For the text-containing cell, return its midpoint in (X, Y) coordinate format. 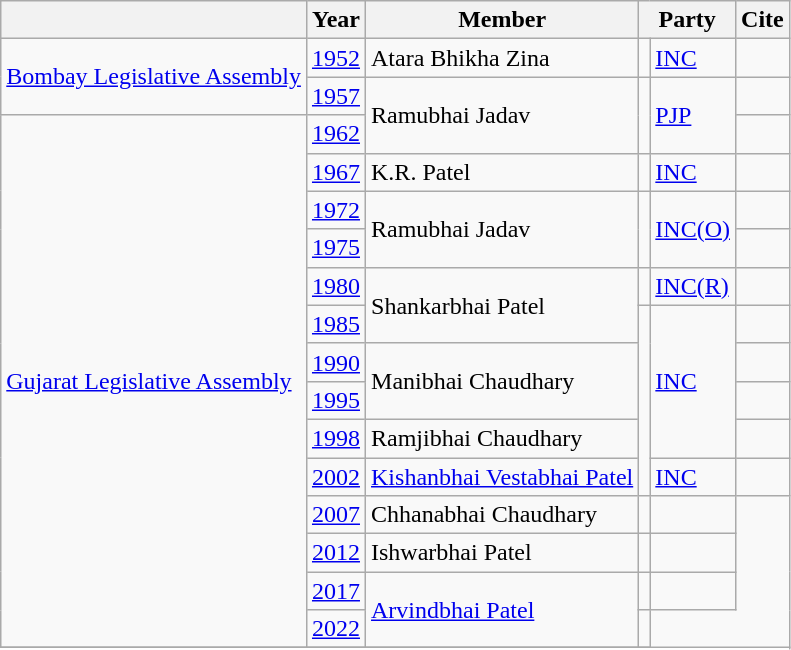
1980 (336, 286)
INC(O) (693, 229)
Atara Bhikha Zina (502, 58)
Ramjibhai Chaudhary (502, 438)
1967 (336, 172)
Manibhai Chaudhary (502, 381)
Year (336, 20)
1985 (336, 324)
Shankarbhai Patel (502, 305)
Arvindbhai Patel (502, 610)
Member (502, 20)
1972 (336, 210)
Gujarat Legislative Assembly (154, 382)
Chhanabhai Chaudhary (502, 515)
2002 (336, 477)
1975 (336, 248)
1998 (336, 438)
Bombay Legislative Assembly (154, 77)
2022 (336, 629)
1952 (336, 58)
PJP (693, 115)
1990 (336, 362)
INC(R) (693, 286)
1962 (336, 134)
2007 (336, 515)
2012 (336, 553)
Cite (763, 20)
Ishwarbhai Patel (502, 553)
2017 (336, 591)
K.R. Patel (502, 172)
1995 (336, 400)
Kishanbhai Vestabhai Patel (502, 477)
Party (688, 20)
1957 (336, 96)
